Search for the cell housing the specified text and yield its [x, y] center coordinate. 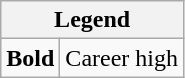
Career high [122, 58]
Bold [30, 58]
Legend [92, 20]
